Determine the (X, Y) coordinate at the center of the cell enclosing the given text.  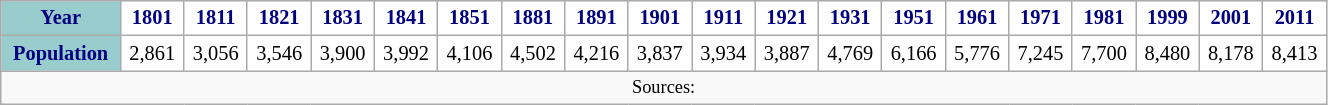
1971 (1040, 18)
4,502 (532, 54)
1951 (914, 18)
1881 (532, 18)
8,178 (1230, 54)
3,992 (406, 54)
4,216 (596, 54)
Population (61, 54)
1851 (470, 18)
1901 (660, 18)
Sources: (664, 88)
3,934 (724, 54)
2011 (1295, 18)
5,776 (976, 54)
4,769 (850, 54)
8,480 (1168, 54)
1891 (596, 18)
6,166 (914, 54)
1841 (406, 18)
1811 (216, 18)
Year (61, 18)
1911 (724, 18)
1831 (342, 18)
3,900 (342, 54)
1981 (1104, 18)
3,056 (216, 54)
3,887 (786, 54)
3,837 (660, 54)
1801 (152, 18)
1931 (850, 18)
3,546 (278, 54)
1961 (976, 18)
2,861 (152, 54)
8,413 (1295, 54)
7,245 (1040, 54)
7,700 (1104, 54)
1821 (278, 18)
1921 (786, 18)
4,106 (470, 54)
1999 (1168, 18)
2001 (1230, 18)
